Pinpoint the cell where the given text exists, returning its (X, Y) midpoint coordinate. 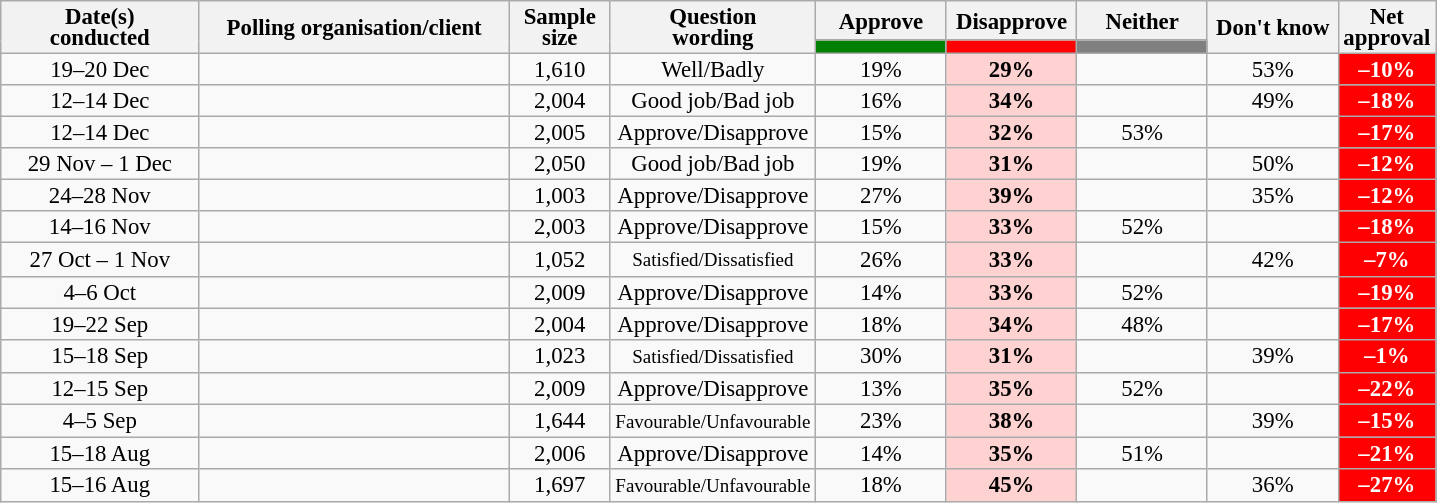
Neither (1142, 20)
Questionwording (713, 28)
30% (882, 356)
4–6 Oct (100, 292)
Net approval (1387, 28)
Approve (882, 20)
Disapprove (1012, 20)
24–28 Nov (100, 196)
29% (1012, 70)
1,003 (560, 196)
38% (1012, 420)
23% (882, 420)
2,050 (560, 164)
27 Oct – 1 Nov (100, 260)
29 Nov – 1 Dec (100, 164)
13% (882, 388)
49% (1272, 101)
19–20 Dec (100, 70)
1,052 (560, 260)
32% (1012, 133)
2,003 (560, 228)
1,023 (560, 356)
–19% (1387, 292)
36% (1272, 486)
15–18 Aug (100, 453)
Well/Badly (713, 70)
Date(s)conducted (100, 28)
26% (882, 260)
50% (1272, 164)
2,005 (560, 133)
Don't know (1272, 28)
12–15 Sep (100, 388)
45% (1012, 486)
48% (1142, 324)
4–5 Sep (100, 420)
–15% (1387, 420)
15–16 Aug (100, 486)
1,610 (560, 70)
1,697 (560, 486)
Polling organisation/client (354, 28)
–1% (1387, 356)
42% (1272, 260)
19–22 Sep (100, 324)
16% (882, 101)
1,644 (560, 420)
Sample size (560, 28)
–21% (1387, 453)
27% (882, 196)
–22% (1387, 388)
2,006 (560, 453)
15–18 Sep (100, 356)
–10% (1387, 70)
–27% (1387, 486)
51% (1142, 453)
–7% (1387, 260)
14–16 Nov (100, 228)
